Provide the (X, Y) coordinate of the cell's center where the given text is located.  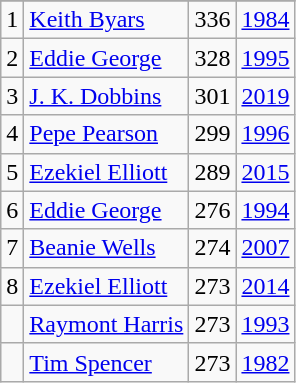
Tim Spencer (106, 362)
301 (212, 96)
3 (12, 96)
J. K. Dobbins (106, 96)
2 (12, 58)
289 (212, 172)
8 (12, 286)
299 (212, 134)
2015 (266, 172)
Keith Byars (106, 20)
6 (12, 210)
1993 (266, 324)
1994 (266, 210)
1995 (266, 58)
1 (12, 20)
Pepe Pearson (106, 134)
1982 (266, 362)
276 (212, 210)
328 (212, 58)
1984 (266, 20)
2019 (266, 96)
274 (212, 248)
Raymont Harris (106, 324)
7 (12, 248)
4 (12, 134)
2007 (266, 248)
2014 (266, 286)
5 (12, 172)
1996 (266, 134)
336 (212, 20)
Beanie Wells (106, 248)
